Pinpoint the cell where the given text exists, returning its (x, y) midpoint coordinate. 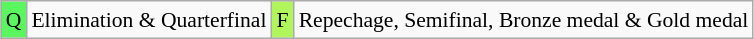
Elimination & Quarterfinal (148, 20)
Repechage, Semifinal, Bronze medal & Gold medal (524, 20)
Q (14, 20)
F (282, 20)
